Extract the (x, y) coordinate from the center of the cell holding the provided text.  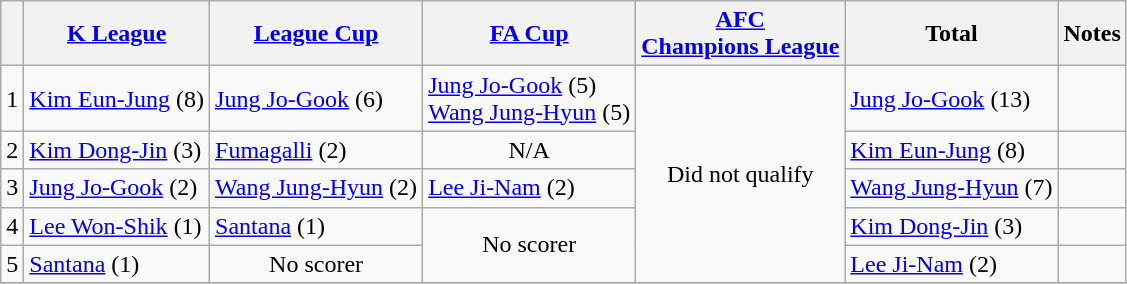
Jung Jo-Gook (2) (117, 188)
League Cup (316, 34)
Fumagalli (2) (316, 150)
Total (952, 34)
K League (117, 34)
AFCChampions League (740, 34)
Jung Jo-Gook (6) (316, 98)
Lee Won-Shik (1) (117, 226)
Jung Jo-Gook (5) Wang Jung-Hyun (5) (530, 98)
FA Cup (530, 34)
Wang Jung-Hyun (2) (316, 188)
Jung Jo-Gook (13) (952, 98)
Wang Jung-Hyun (7) (952, 188)
Notes (1092, 34)
N/A (530, 150)
2 (12, 150)
Did not qualify (740, 174)
5 (12, 264)
1 (12, 98)
4 (12, 226)
3 (12, 188)
